For the text-containing cell, return its midpoint in [X, Y] coordinate format. 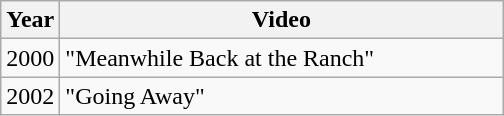
"Meanwhile Back at the Ranch" [282, 58]
Year [30, 20]
"Going Away" [282, 96]
Video [282, 20]
2000 [30, 58]
2002 [30, 96]
